Extract the (x, y) coordinate from the center of the cell holding the provided text.  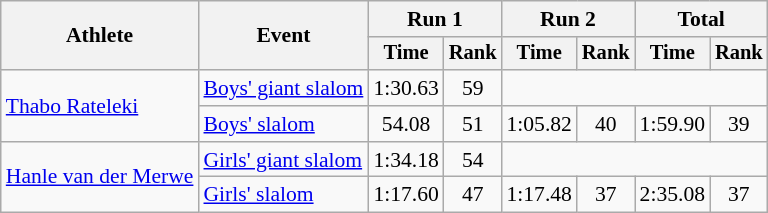
Thabo Rateleki (100, 106)
1:17.48 (538, 195)
Event (283, 36)
39 (739, 124)
47 (473, 195)
Hanle van der Merwe (100, 178)
Girls' giant slalom (283, 160)
1:05.82 (538, 124)
Total (702, 19)
Girls' slalom (283, 195)
51 (473, 124)
2:35.08 (672, 195)
54 (473, 160)
1:30.63 (406, 88)
Run 2 (568, 19)
Athlete (100, 36)
1:17.60 (406, 195)
54.08 (406, 124)
1:34.18 (406, 160)
40 (606, 124)
Run 1 (434, 19)
59 (473, 88)
Boys' giant slalom (283, 88)
1:59.90 (672, 124)
Boys' slalom (283, 124)
